Find where the given text appears and provide that cell's center as [x, y] coordinate. 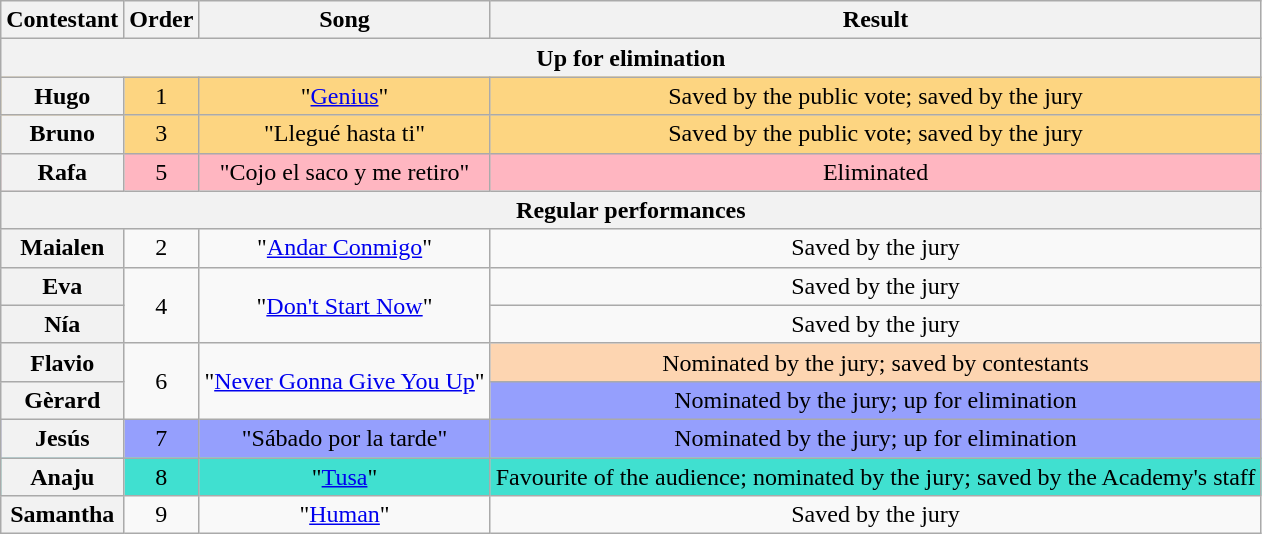
Regular performances [631, 210]
Flavio [62, 362]
Gèrard [62, 400]
Maialen [62, 248]
"Llegué hasta ti" [344, 134]
Rafa [62, 172]
Anaju [62, 477]
Up for elimination [631, 58]
Bruno [62, 134]
Hugo [62, 96]
"Genius" [344, 96]
"Tusa" [344, 477]
Jesús [62, 438]
2 [162, 248]
Nía [62, 324]
7 [162, 438]
"Never Gonna Give You Up" [344, 381]
Song [344, 20]
Order [162, 20]
8 [162, 477]
9 [162, 515]
"Don't Start Now" [344, 305]
6 [162, 381]
"Human" [344, 515]
Eva [62, 286]
3 [162, 134]
Favourite of the audience; nominated by the jury; saved by the Academy's staff [876, 477]
Contestant [62, 20]
"Cojo el saco y me retiro" [344, 172]
1 [162, 96]
Samantha [62, 515]
4 [162, 305]
"Andar Conmigo" [344, 248]
"Sábado por la tarde" [344, 438]
Eliminated [876, 172]
5 [162, 172]
Result [876, 20]
Nominated by the jury; saved by contestants [876, 362]
